Find where the given text appears and provide that cell's center as (x, y) coordinate. 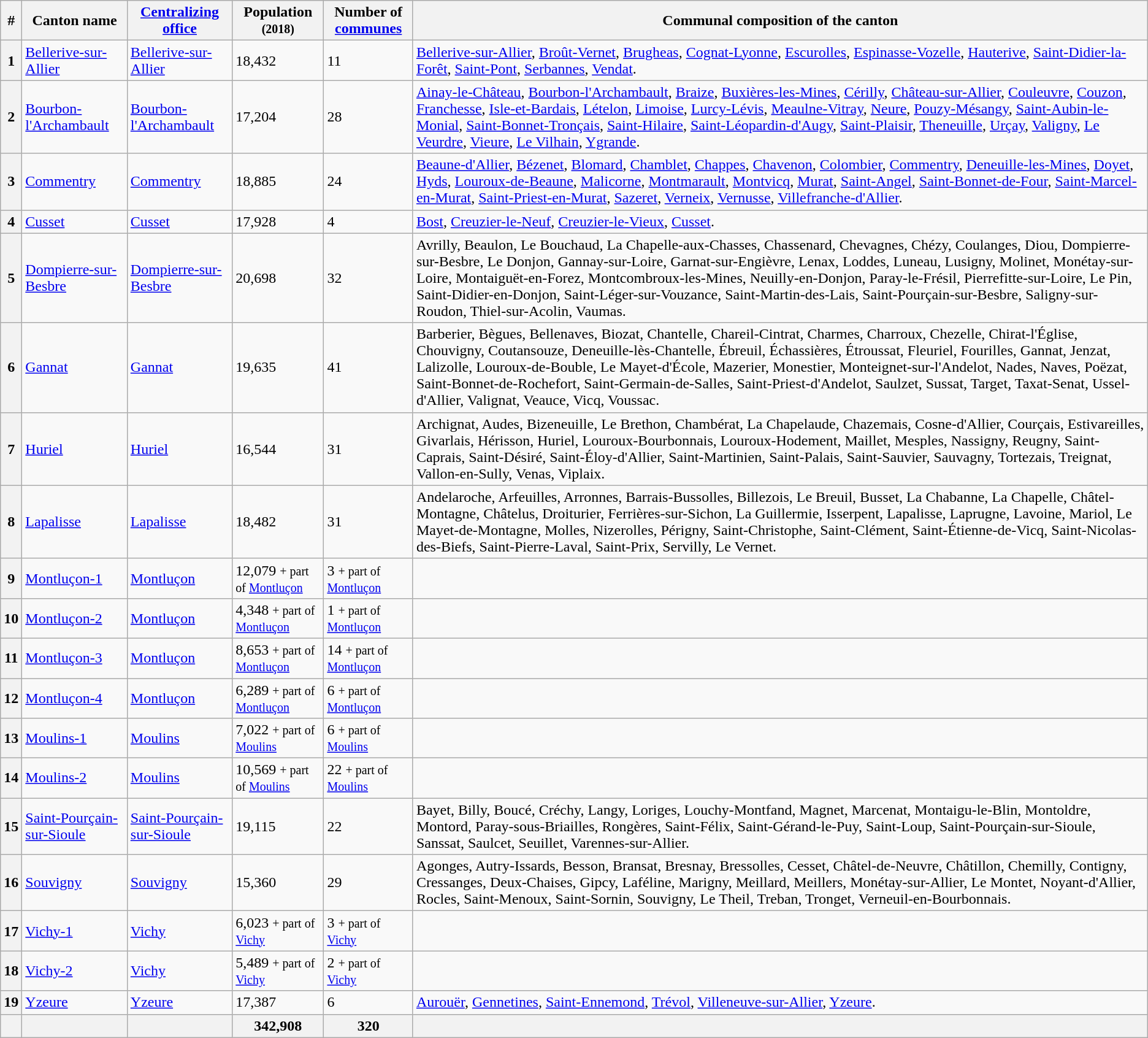
18,885 (278, 182)
12 (11, 698)
8,653 + part of Montluçon (278, 658)
6 + part of Montluçon (368, 698)
Moulins-1 (75, 739)
320 (368, 1026)
12,079 + part of Montluçon (278, 578)
19,115 (278, 826)
15 (11, 826)
7,022 + part of Moulins (278, 739)
14 (11, 778)
24 (368, 182)
41 (368, 367)
2 + part of Vichy (368, 971)
17 (11, 931)
16,544 (278, 449)
18,432 (278, 60)
18 (11, 971)
3 (11, 182)
16 (11, 883)
18,482 (278, 521)
6 + part of Moulins (368, 739)
19 (11, 1002)
Montluçon-2 (75, 618)
17,387 (278, 1002)
22 (368, 826)
Montluçon-3 (75, 658)
342,908 (278, 1026)
1 + part of Montluçon (368, 618)
15,360 (278, 883)
13 (11, 739)
6,289 + part of Montluçon (278, 698)
Montluçon-1 (75, 578)
4,348 + part of Montluçon (278, 618)
14 + part of Montluçon (368, 658)
# (11, 21)
Vichy-1 (75, 931)
Population(2018) (278, 21)
Canton name (75, 21)
Aurouër, Gennetines, Saint-Ennemond, Trévol, Villeneuve-sur-Allier, Yzeure. (780, 1002)
Number of communes (368, 21)
8 (11, 521)
5,489 + part of Vichy (278, 971)
Moulins-2 (75, 778)
1 (11, 60)
Centralizing office (179, 21)
10 (11, 618)
22 + part of Moulins (368, 778)
Montluçon-4 (75, 698)
28 (368, 117)
29 (368, 883)
9 (11, 578)
7 (11, 449)
6,023 + part of Vichy (278, 931)
5 (11, 278)
20,698 (278, 278)
10,569 + part of Moulins (278, 778)
32 (368, 278)
3 + part of Montluçon (368, 578)
19,635 (278, 367)
3 + part of Vichy (368, 931)
17,204 (278, 117)
Communal composition of the canton (780, 21)
2 (11, 117)
Bost, Creuzier-le-Neuf, Creuzier-le-Vieux, Cusset. (780, 221)
Vichy-2 (75, 971)
17,928 (278, 221)
